Search for the cell housing the specified text and yield its [X, Y] center coordinate. 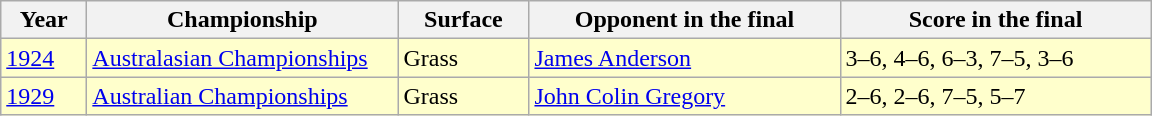
1924 [44, 58]
Championship [242, 20]
Score in the final [996, 20]
1929 [44, 96]
Australasian Championships [242, 58]
Opponent in the final [684, 20]
James Anderson [684, 58]
Surface [464, 20]
Australian Championships [242, 96]
Year [44, 20]
3–6, 4–6, 6–3, 7–5, 3–6 [996, 58]
2–6, 2–6, 7–5, 5–7 [996, 96]
John Colin Gregory [684, 96]
